Return [x, y] of the center of cell containing provided text 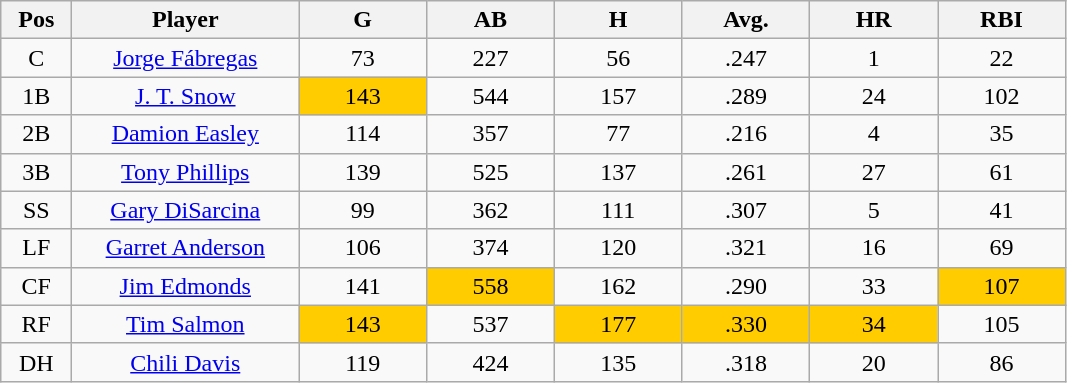
73 [363, 58]
Jorge Fábregas [186, 58]
AB [491, 20]
106 [363, 248]
C [36, 58]
Player [186, 20]
139 [363, 172]
DH [36, 362]
G [363, 20]
5 [874, 210]
162 [618, 286]
Jim Edmonds [186, 286]
362 [491, 210]
LF [36, 248]
99 [363, 210]
1B [36, 96]
Gary DiSarcina [186, 210]
77 [618, 134]
107 [1002, 286]
41 [1002, 210]
102 [1002, 96]
120 [618, 248]
16 [874, 248]
111 [618, 210]
35 [1002, 134]
.307 [746, 210]
22 [1002, 58]
157 [618, 96]
544 [491, 96]
.216 [746, 134]
227 [491, 58]
3B [36, 172]
Garret Anderson [186, 248]
HR [874, 20]
.318 [746, 362]
RF [36, 324]
424 [491, 362]
Pos [36, 20]
177 [618, 324]
RBI [1002, 20]
J. T. Snow [186, 96]
137 [618, 172]
.261 [746, 172]
357 [491, 134]
SS [36, 210]
141 [363, 286]
558 [491, 286]
.290 [746, 286]
.247 [746, 58]
Avg. [746, 20]
CF [36, 286]
105 [1002, 324]
Chili Davis [186, 362]
2B [36, 134]
34 [874, 324]
Damion Easley [186, 134]
374 [491, 248]
69 [1002, 248]
.330 [746, 324]
Tim Salmon [186, 324]
.289 [746, 96]
119 [363, 362]
20 [874, 362]
525 [491, 172]
135 [618, 362]
537 [491, 324]
Tony Phillips [186, 172]
61 [1002, 172]
56 [618, 58]
1 [874, 58]
33 [874, 286]
114 [363, 134]
27 [874, 172]
.321 [746, 248]
H [618, 20]
4 [874, 134]
24 [874, 96]
86 [1002, 362]
